Provide the [X, Y] coordinate of the cell's center where the given text is located.  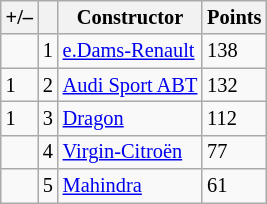
3 [48, 118]
Audi Sport ABT [130, 85]
Points [234, 17]
77 [234, 152]
Dragon [130, 118]
132 [234, 85]
61 [234, 186]
Virgin-Citroën [130, 152]
2 [48, 85]
5 [48, 186]
4 [48, 152]
Mahindra [130, 186]
e.Dams-Renault [130, 51]
+/– [20, 17]
Constructor [130, 17]
138 [234, 51]
112 [234, 118]
